Locate the cell with the specified text and output its (x, y) center coordinate. 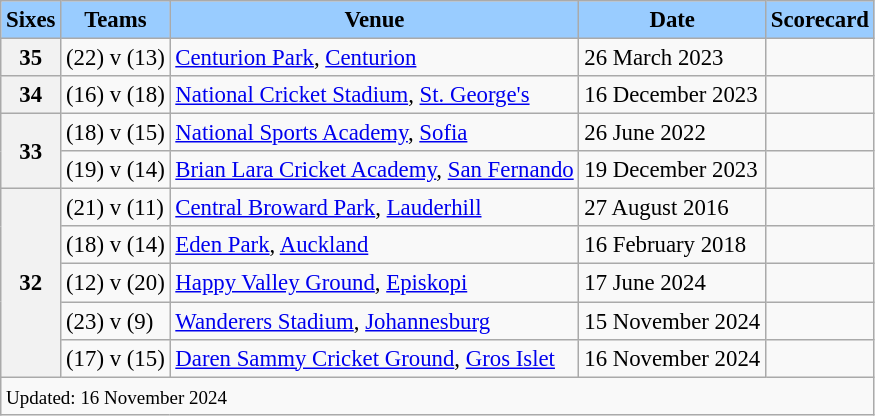
Wanderers Stadium, Johannesburg (374, 321)
Centurion Park, Centurion (374, 58)
16 November 2024 (672, 358)
(18) v (14) (116, 245)
(16) v (18) (116, 95)
19 December 2023 (672, 170)
Date (672, 20)
26 March 2023 (672, 58)
16 February 2018 (672, 245)
(19) v (14) (116, 170)
35 (31, 58)
(18) v (15) (116, 133)
(12) v (20) (116, 283)
(23) v (9) (116, 321)
Teams (116, 20)
33 (31, 152)
Eden Park, Auckland (374, 245)
Updated: 16 November 2024 (438, 396)
Happy Valley Ground, Episkopi (374, 283)
16 December 2023 (672, 95)
(22) v (13) (116, 58)
32 (31, 283)
(21) v (11) (116, 208)
15 November 2024 (672, 321)
Sixes (31, 20)
Brian Lara Cricket Academy, San Fernando (374, 170)
Scorecard (820, 20)
Venue (374, 20)
26 June 2022 (672, 133)
Central Broward Park, Lauderhill (374, 208)
National Cricket Stadium, St. George's (374, 95)
27 August 2016 (672, 208)
17 June 2024 (672, 283)
Daren Sammy Cricket Ground, Gros Islet (374, 358)
34 (31, 95)
National Sports Academy, Sofia (374, 133)
(17) v (15) (116, 358)
